Locate the cell with the specified text and output its [x, y] center coordinate. 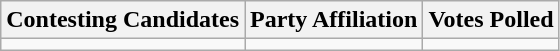
Contesting Candidates [123, 20]
Votes Polled [491, 20]
Party Affiliation [334, 20]
